Determine the [x, y] coordinate at the center of the cell enclosing the given text.  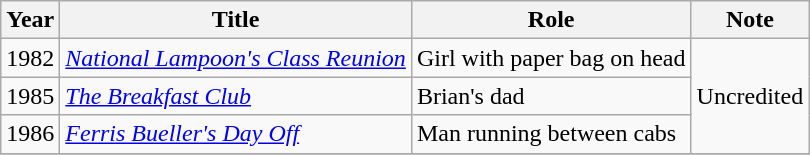
Note [750, 20]
Girl with paper bag on head [551, 58]
Uncredited [750, 96]
1986 [30, 134]
Year [30, 20]
1985 [30, 96]
The Breakfast Club [236, 96]
National Lampoon's Class Reunion [236, 58]
1982 [30, 58]
Brian's dad [551, 96]
Man running between cabs [551, 134]
Ferris Bueller's Day Off [236, 134]
Title [236, 20]
Role [551, 20]
